Output the (x, y) coordinate of the center of the cell containing the given text.  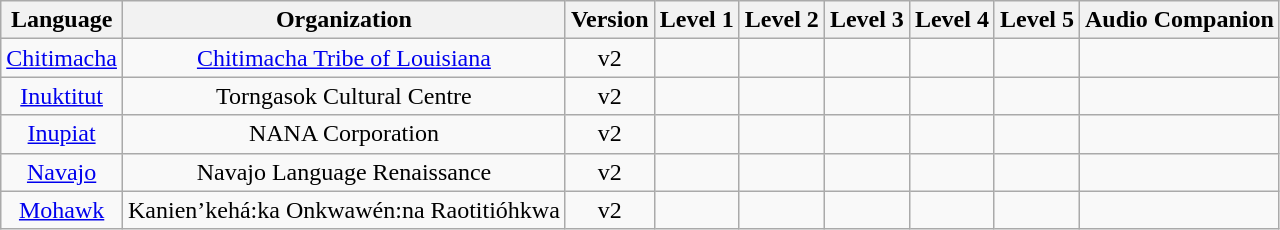
Level 4 (952, 20)
Language (62, 20)
Mohawk (62, 210)
Torngasok Cultural Centre (344, 96)
Kanien’kehá:ka Onkwawén:na Raotitióhkwa (344, 210)
Level 3 (866, 20)
Inupiat (62, 134)
Chitimacha (62, 58)
Navajo (62, 172)
Inuktitut (62, 96)
NANA Corporation (344, 134)
Version (610, 20)
Organization (344, 20)
Level 5 (1036, 20)
Level 1 (696, 20)
Audio Companion (1180, 20)
Chitimacha Tribe of Louisiana (344, 58)
Level 2 (782, 20)
Navajo Language Renaissance (344, 172)
